Return the [X, Y] coordinate for the center point of the cell that contains the specified text.  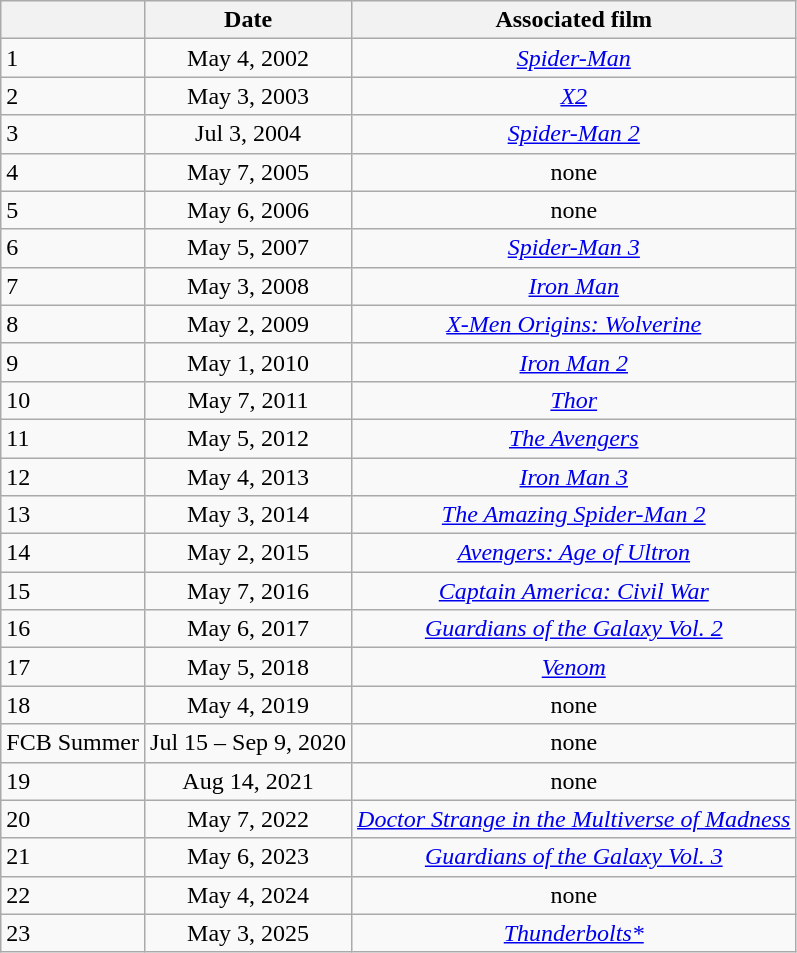
May 7, 2022 [248, 819]
14 [73, 553]
Thunderbolts* [574, 933]
May 3, 2008 [248, 286]
Jul 3, 2004 [248, 134]
2 [73, 96]
Venom [574, 667]
Guardians of the Galaxy Vol. 2 [574, 629]
5 [73, 210]
May 1, 2010 [248, 362]
4 [73, 172]
18 [73, 705]
Jul 15 – Sep 9, 2020 [248, 743]
17 [73, 667]
11 [73, 438]
Spider-Man [574, 58]
FCB Summer [73, 743]
X2 [574, 96]
Aug 14, 2021 [248, 781]
13 [73, 515]
Doctor Strange in the Multiverse of Madness [574, 819]
May 2, 2009 [248, 324]
6 [73, 248]
May 5, 2007 [248, 248]
Iron Man 2 [574, 362]
8 [73, 324]
Avengers: Age of Ultron [574, 553]
May 3, 2014 [248, 515]
15 [73, 591]
Iron Man 3 [574, 477]
12 [73, 477]
1 [73, 58]
May 3, 2003 [248, 96]
20 [73, 819]
May 4, 2024 [248, 895]
9 [73, 362]
Iron Man [574, 286]
May 6, 2006 [248, 210]
May 3, 2025 [248, 933]
X-Men Origins: Wolverine [574, 324]
10 [73, 400]
16 [73, 629]
Spider-Man 2 [574, 134]
The Amazing Spider-Man 2 [574, 515]
May 4, 2002 [248, 58]
May 4, 2019 [248, 705]
May 7, 2016 [248, 591]
May 2, 2015 [248, 553]
21 [73, 857]
Date [248, 20]
May 7, 2005 [248, 172]
3 [73, 134]
Thor [574, 400]
Spider-Man 3 [574, 248]
May 7, 2011 [248, 400]
May 6, 2017 [248, 629]
May 4, 2013 [248, 477]
May 5, 2018 [248, 667]
Guardians of the Galaxy Vol. 3 [574, 857]
23 [73, 933]
22 [73, 895]
Captain America: Civil War [574, 591]
The Avengers [574, 438]
May 5, 2012 [248, 438]
Associated film [574, 20]
May 6, 2023 [248, 857]
19 [73, 781]
7 [73, 286]
